Identify which cell holds the provided text, then report its [X, Y] central coordinate. 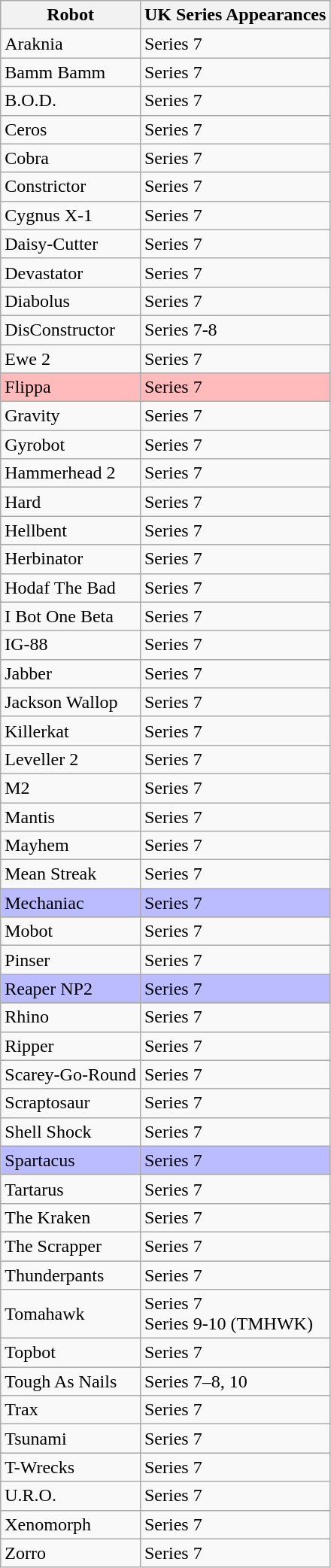
T-Wrecks [71, 1467]
Hard [71, 502]
Jackson Wallop [71, 702]
Constrictor [71, 187]
Gravity [71, 416]
Scarey-Go-Round [71, 1074]
Leveller 2 [71, 759]
Hammerhead 2 [71, 473]
Bamm Bamm [71, 72]
B.O.D. [71, 101]
DisConstructor [71, 330]
Hellbent [71, 530]
Robot [71, 15]
Pinser [71, 960]
Series 7–8, 10 [235, 1381]
Flippa [71, 387]
Herbinator [71, 559]
Mobot [71, 931]
Cobra [71, 158]
Shell Shock [71, 1132]
Zorro [71, 1553]
Trax [71, 1410]
Spartacus [71, 1160]
Thunderpants [71, 1275]
Series 7-8 [235, 330]
Tough As Nails [71, 1381]
Tomahawk [71, 1314]
Devastator [71, 272]
The Scrapper [71, 1246]
IG-88 [71, 645]
The Kraken [71, 1217]
Xenomorph [71, 1524]
Ripper [71, 1046]
Tsunami [71, 1439]
Hodaf The Bad [71, 588]
Killerkat [71, 731]
Ceros [71, 129]
UK Series Appearances [235, 15]
Mean Streak [71, 874]
M2 [71, 788]
Topbot [71, 1353]
Diabolus [71, 301]
Jabber [71, 673]
Daisy-Cutter [71, 244]
Mechaniac [71, 903]
U.R.O. [71, 1496]
Mantis [71, 816]
Rhino [71, 1017]
Reaper NP2 [71, 989]
Scraptosaur [71, 1103]
Gyrobot [71, 445]
Cygnus X-1 [71, 215]
Series 7Series 9-10 (TMHWK) [235, 1314]
Mayhem [71, 846]
Ewe 2 [71, 359]
I Bot One Beta [71, 616]
Tartarus [71, 1189]
Araknia [71, 44]
